Capture the cell that displays the provided text and extract its (X, Y) central coordinate. 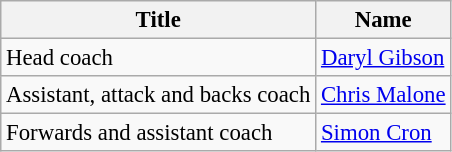
Head coach (158, 58)
Simon Cron (384, 133)
Forwards and assistant coach (158, 133)
Assistant, attack and backs coach (158, 95)
Name (384, 20)
Chris Malone (384, 95)
Title (158, 20)
Daryl Gibson (384, 58)
